Output the [x, y] coordinate of the center of the cell containing the given text.  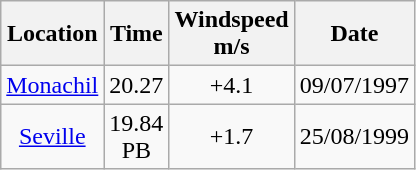
Seville [52, 136]
Location [52, 34]
+4.1 [232, 85]
09/07/1997 [354, 85]
25/08/1999 [354, 136]
Monachil [52, 85]
19.84PB [136, 136]
Time [136, 34]
Windspeedm/s [232, 34]
20.27 [136, 85]
+1.7 [232, 136]
Date [354, 34]
